Return [x, y] of the center of cell containing provided text 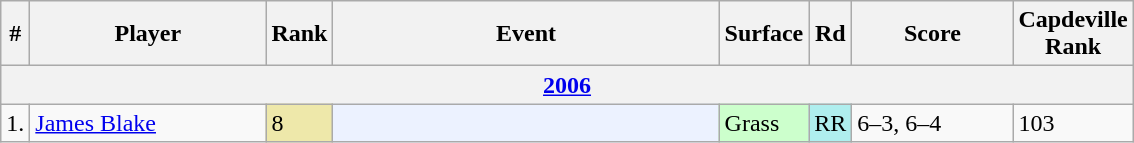
6–3, 6–4 [932, 123]
Grass [764, 123]
8 [300, 123]
RR [830, 123]
Rd [830, 34]
Score [932, 34]
# [16, 34]
103 [1073, 123]
Player [148, 34]
1. [16, 123]
Event [526, 34]
James Blake [148, 123]
2006 [568, 85]
CapdevilleRank [1073, 34]
Rank [300, 34]
Surface [764, 34]
